From the cell containing the given text, extract its center point as (x, y) coordinate. 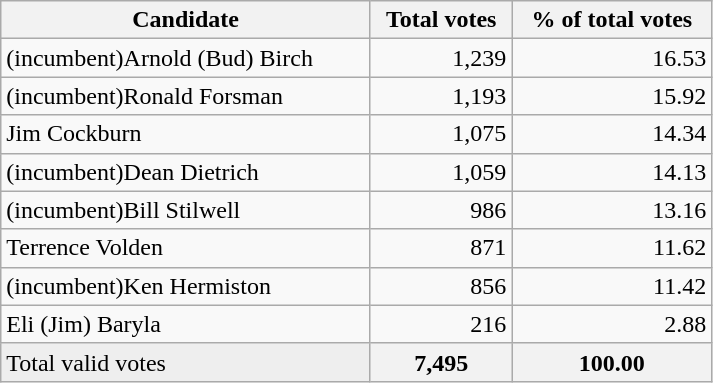
13.16 (612, 210)
7,495 (440, 362)
11.62 (612, 248)
1,239 (440, 58)
15.92 (612, 96)
Total votes (440, 20)
(incumbent)Arnold (Bud) Birch (186, 58)
14.13 (612, 172)
(incumbent)Ronald Forsman (186, 96)
16.53 (612, 58)
856 (440, 286)
1,193 (440, 96)
% of total votes (612, 20)
11.42 (612, 286)
Jim Cockburn (186, 134)
Terrence Volden (186, 248)
Candidate (186, 20)
Eli (Jim) Baryla (186, 324)
871 (440, 248)
Total valid votes (186, 362)
100.00 (612, 362)
1,059 (440, 172)
(incumbent)Bill Stilwell (186, 210)
986 (440, 210)
2.88 (612, 324)
1,075 (440, 134)
216 (440, 324)
(incumbent)Dean Dietrich (186, 172)
14.34 (612, 134)
(incumbent)Ken Hermiston (186, 286)
